Output the [x, y] coordinate of the center of the cell containing the given text.  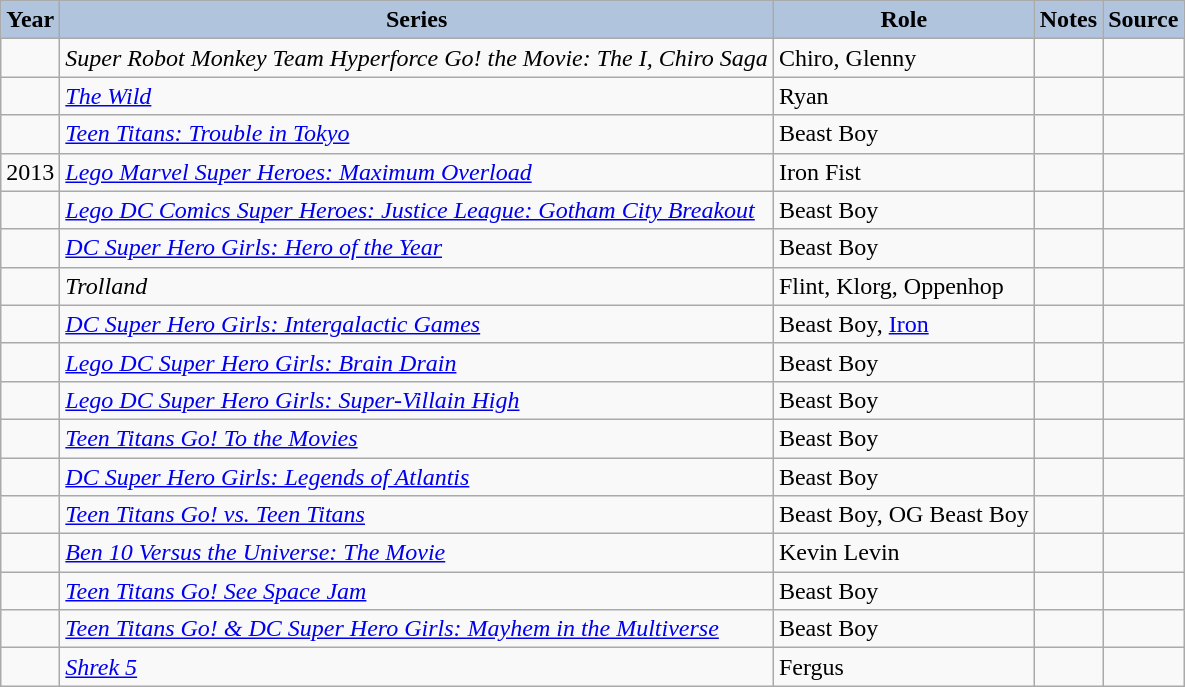
Source [1144, 20]
DC Super Hero Girls: Hero of the Year [417, 248]
Lego Marvel Super Heroes: Maximum Overload [417, 172]
Chiro, Glenny [904, 58]
2013 [30, 172]
Iron Fist [904, 172]
Shrek 5 [417, 667]
Ben 10 Versus the Universe: The Movie [417, 553]
Fergus [904, 667]
Kevin Levin [904, 553]
Trolland [417, 286]
DC Super Hero Girls: Intergalactic Games [417, 324]
Super Robot Monkey Team Hyperforce Go! the Movie: The I, Chiro Saga [417, 58]
Beast Boy, Iron [904, 324]
Notes [1068, 20]
Ryan [904, 96]
DC Super Hero Girls: Legends of Atlantis [417, 477]
Lego DC Super Hero Girls: Brain Drain [417, 362]
Series [417, 20]
Teen Titans: Trouble in Tokyo [417, 134]
Role [904, 20]
Year [30, 20]
Teen Titans Go! vs. Teen Titans [417, 515]
Beast Boy, OG Beast Boy [904, 515]
Teen Titans Go! See Space Jam [417, 591]
Lego DC Super Hero Girls: Super-Villain High [417, 400]
Teen Titans Go! To the Movies [417, 438]
The Wild [417, 96]
Teen Titans Go! & DC Super Hero Girls: Mayhem in the Multiverse [417, 629]
Lego DC Comics Super Heroes: Justice League: Gotham City Breakout [417, 210]
Flint, Klorg, Oppenhop [904, 286]
